For the text-containing cell, return its midpoint in (X, Y) coordinate format. 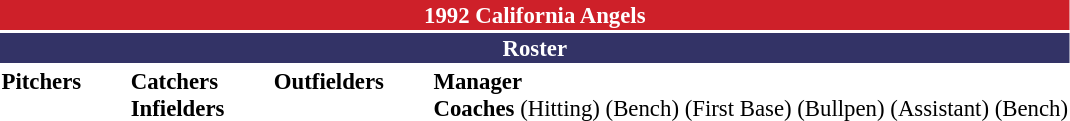
1992 California Angels (535, 15)
Roster (535, 48)
